Return (X, Y) of the center of cell containing provided text 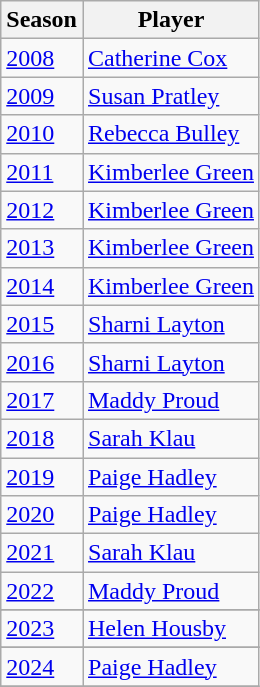
2011 (42, 172)
2023 (42, 629)
2016 (42, 362)
2022 (42, 591)
Rebecca Bulley (170, 134)
2019 (42, 477)
2018 (42, 438)
2008 (42, 58)
2015 (42, 324)
2009 (42, 96)
2010 (42, 134)
Catherine Cox (170, 58)
Player (170, 20)
2021 (42, 553)
2014 (42, 286)
2012 (42, 210)
Helen Housby (170, 629)
2020 (42, 515)
2017 (42, 400)
2013 (42, 248)
Season (42, 20)
2024 (42, 667)
Susan Pratley (170, 96)
